Find where the given text appears and provide that cell's center as [X, Y] coordinate. 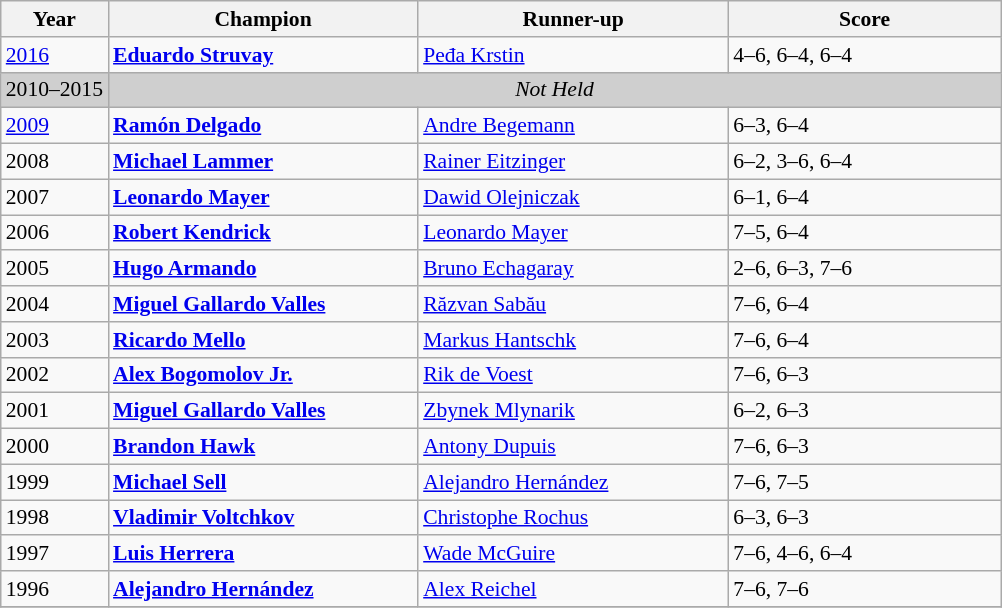
2000 [54, 447]
Wade McGuire [573, 554]
1998 [54, 518]
Not Held [554, 90]
Hugo Armando [263, 269]
Christophe Rochus [573, 518]
Brandon Hawk [263, 447]
Michael Sell [263, 482]
1997 [54, 554]
2007 [54, 197]
7–6, 7–5 [864, 482]
2001 [54, 411]
2005 [54, 269]
Alex Reichel [573, 589]
Vladimir Voltchkov [263, 518]
Markus Hantschk [573, 340]
Alex Bogomolov Jr. [263, 375]
1999 [54, 482]
Bruno Echagaray [573, 269]
Peđa Krstin [573, 55]
6–2, 3–6, 6–4 [864, 162]
2004 [54, 304]
6–3, 6–4 [864, 126]
6–2, 6–3 [864, 411]
Rik de Voest [573, 375]
Ricardo Mello [263, 340]
Răzvan Sabău [573, 304]
2006 [54, 233]
2016 [54, 55]
Rainer Eitzinger [573, 162]
4–6, 6–4, 6–4 [864, 55]
7–6, 7–6 [864, 589]
Score [864, 19]
7–5, 6–4 [864, 233]
Antony Dupuis [573, 447]
1996 [54, 589]
6–3, 6–3 [864, 518]
2–6, 6–3, 7–6 [864, 269]
2003 [54, 340]
2008 [54, 162]
Luis Herrera [263, 554]
Year [54, 19]
Andre Begemann [573, 126]
6–1, 6–4 [864, 197]
Eduardo Struvay [263, 55]
2009 [54, 126]
Zbynek Mlynarik [573, 411]
Ramón Delgado [263, 126]
Dawid Olejniczak [573, 197]
7–6, 4–6, 6–4 [864, 554]
Runner-up [573, 19]
2002 [54, 375]
Michael Lammer [263, 162]
2010–2015 [54, 90]
Robert Kendrick [263, 233]
Champion [263, 19]
